Return the (X, Y) coordinate for the center point of the cell that contains the specified text.  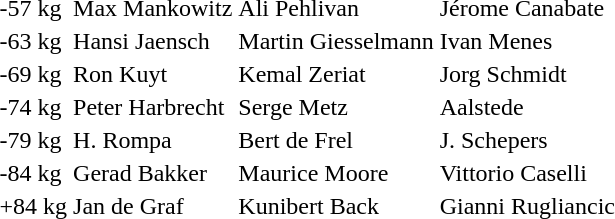
Hansi Jaensch (153, 41)
H. Rompa (153, 140)
Serge Metz (336, 107)
Kemal Zeriat (336, 74)
Gerad Bakker (153, 173)
Bert de Frel (336, 140)
Maurice Moore (336, 173)
Peter Harbrecht (153, 107)
Martin Giesselmann (336, 41)
Ron Kuyt (153, 74)
